Provide the (X, Y) coordinate of the cell's center where the given text is located.  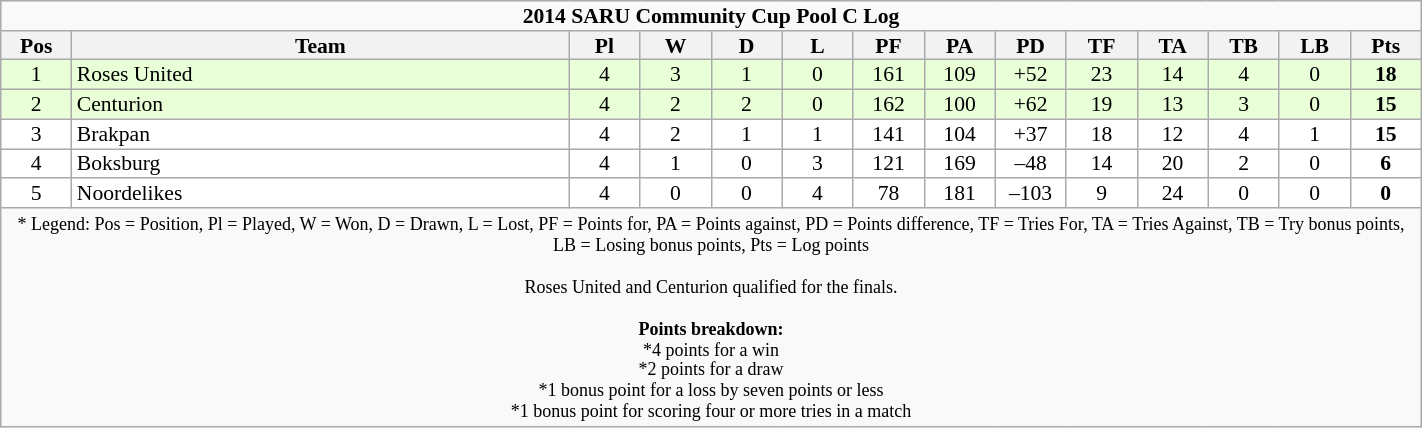
20 (1172, 164)
109 (960, 75)
Noordelikes (320, 193)
Pl (604, 46)
162 (888, 105)
–103 (1030, 193)
+37 (1030, 134)
TA (1172, 46)
Brakpan (320, 134)
–48 (1030, 164)
Pts (1386, 46)
9 (1102, 193)
19 (1102, 105)
161 (888, 75)
2014 SARU Community Cup Pool C Log (711, 16)
141 (888, 134)
Team (320, 46)
12 (1172, 134)
Roses United (320, 75)
104 (960, 134)
23 (1102, 75)
+52 (1030, 75)
L (818, 46)
Centurion (320, 105)
181 (960, 193)
78 (888, 193)
PD (1030, 46)
W (676, 46)
Pos (36, 46)
169 (960, 164)
+62 (1030, 105)
13 (1172, 105)
121 (888, 164)
D (746, 46)
PF (888, 46)
LB (1314, 46)
6 (1386, 164)
5 (36, 193)
TF (1102, 46)
24 (1172, 193)
Boksburg (320, 164)
100 (960, 105)
PA (960, 46)
TB (1244, 46)
